Determine the (x, y) coordinate at the center of the cell enclosing the given text.  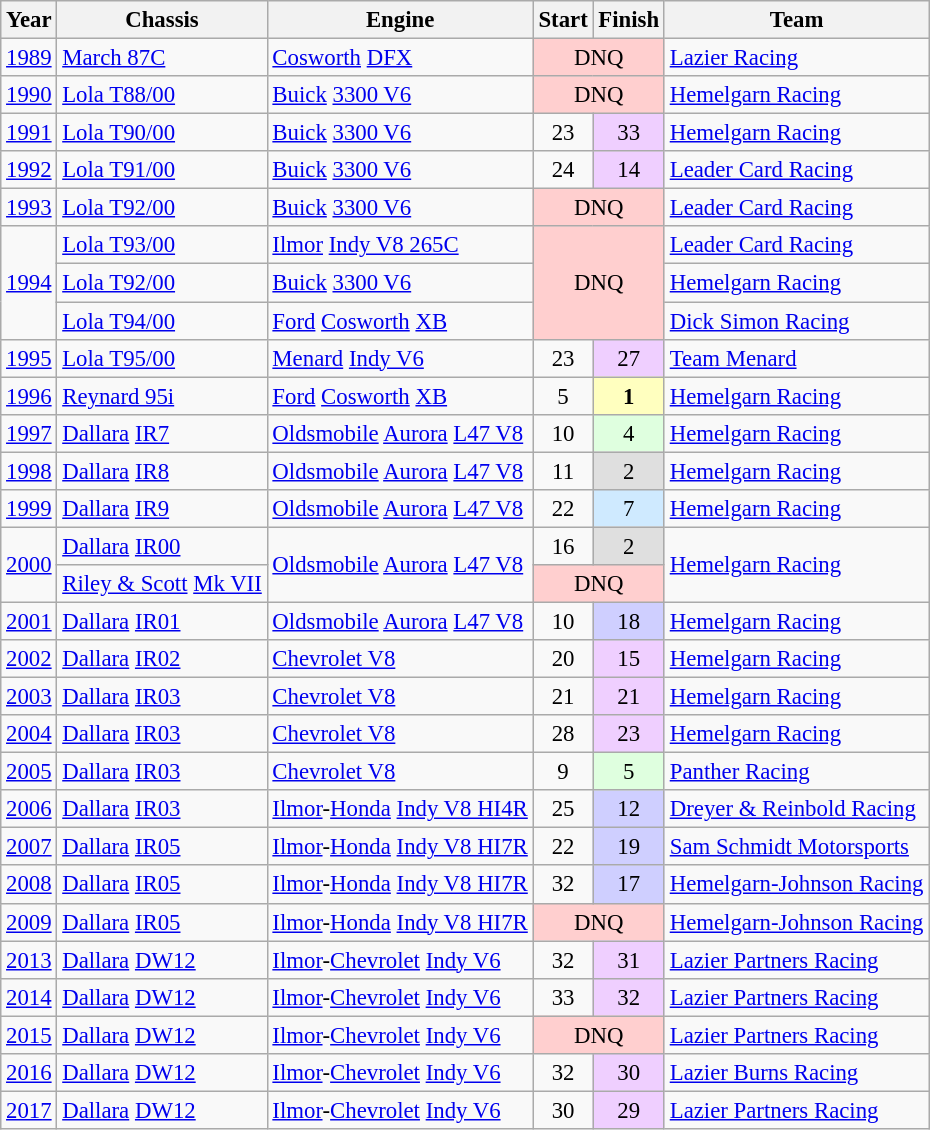
Team Menard (796, 358)
27 (628, 358)
Dallara IR02 (162, 659)
2004 (29, 734)
2006 (29, 809)
2014 (29, 997)
Lola T93/00 (162, 245)
11 (563, 471)
Year (29, 20)
Ilmor-Honda Indy V8 HI4R (400, 809)
18 (628, 621)
9 (563, 772)
2003 (29, 697)
Lola T88/00 (162, 95)
1993 (29, 208)
March 87C (162, 58)
1994 (29, 282)
2016 (29, 1073)
16 (563, 546)
Lola T91/00 (162, 170)
Lazier Racing (796, 58)
1996 (29, 396)
Dallara IR00 (162, 546)
1 (628, 396)
25 (563, 809)
2017 (29, 1110)
1997 (29, 433)
14 (628, 170)
Cosworth DFX (400, 58)
Start (563, 20)
Lola T95/00 (162, 358)
2007 (29, 847)
2013 (29, 960)
Dreyer & Reinbold Racing (796, 809)
2001 (29, 621)
28 (563, 734)
Engine (400, 20)
1992 (29, 170)
Lazier Burns Racing (796, 1073)
1998 (29, 471)
24 (563, 170)
15 (628, 659)
Riley & Scott Mk VII (162, 584)
2002 (29, 659)
31 (628, 960)
1991 (29, 133)
1999 (29, 509)
29 (628, 1110)
7 (628, 509)
20 (563, 659)
1995 (29, 358)
Dallara IR01 (162, 621)
2000 (29, 564)
Reynard 95i (162, 396)
Lola T94/00 (162, 321)
Dallara IR8 (162, 471)
Dallara IR9 (162, 509)
19 (628, 847)
17 (628, 885)
12 (628, 809)
Lola T90/00 (162, 133)
Team (796, 20)
Finish (628, 20)
Ilmor Indy V8 265C (400, 245)
2015 (29, 1035)
4 (628, 433)
2005 (29, 772)
Panther Racing (796, 772)
Sam Schmidt Motorsports (796, 847)
1989 (29, 58)
Dallara IR7 (162, 433)
Dick Simon Racing (796, 321)
1990 (29, 95)
2009 (29, 922)
Menard Indy V6 (400, 358)
2008 (29, 885)
Chassis (162, 20)
